Pinpoint the cell where the given text exists, returning its [x, y] midpoint coordinate. 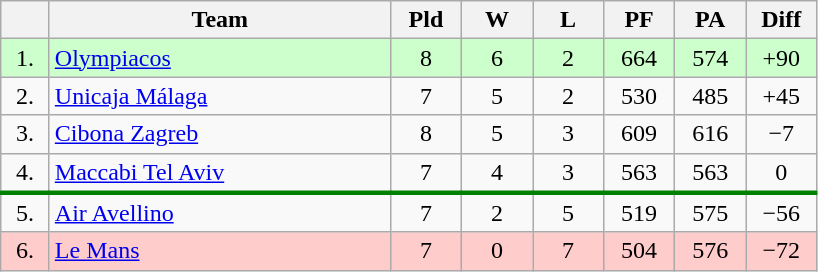
+45 [782, 96]
575 [710, 213]
6 [496, 58]
Maccabi Tel Aviv [220, 173]
Diff [782, 20]
3. [26, 134]
W [496, 20]
Pld [426, 20]
4. [26, 173]
530 [640, 96]
6. [26, 251]
Team [220, 20]
616 [710, 134]
Olympiacos [220, 58]
2. [26, 96]
+90 [782, 58]
5. [26, 213]
L [568, 20]
609 [640, 134]
−72 [782, 251]
576 [710, 251]
664 [640, 58]
4 [496, 173]
574 [710, 58]
519 [640, 213]
Air Avellino [220, 213]
485 [710, 96]
Cibona Zagreb [220, 134]
1. [26, 58]
Le Mans [220, 251]
PF [640, 20]
504 [640, 251]
Unicaja Málaga [220, 96]
−7 [782, 134]
−56 [782, 213]
PA [710, 20]
